Determine the (x, y) coordinate at the center of the cell enclosing the given text.  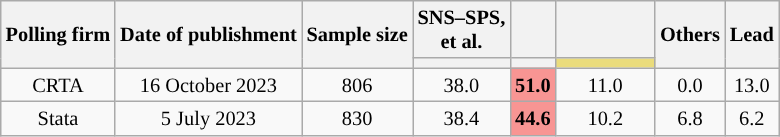
6.8 (690, 118)
13.0 (752, 85)
5 July 2023 (208, 118)
830 (358, 118)
Lead (752, 34)
6.2 (752, 118)
CRTA (58, 85)
806 (358, 85)
38.4 (462, 118)
16 October 2023 (208, 85)
Stata (58, 118)
38.0 (462, 85)
Sample size (358, 34)
Others (690, 34)
10.2 (605, 118)
11.0 (605, 85)
0.0 (690, 85)
Date of publishment (208, 34)
44.6 (532, 118)
Polling firm (58, 34)
SNS–SPS,et al. (462, 29)
51.0 (532, 85)
